Return (X, Y) of the center of cell containing provided text 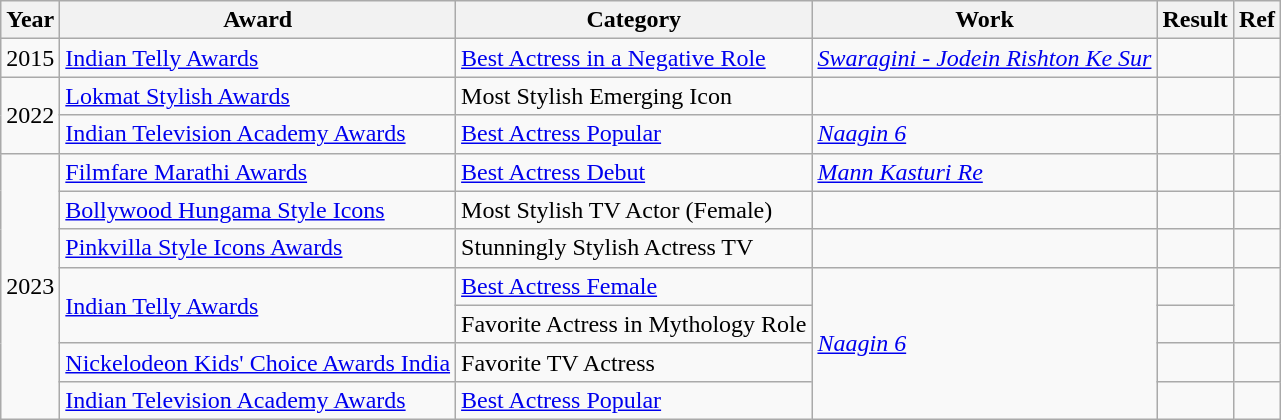
Favorite TV Actress (634, 362)
2015 (30, 58)
Most Stylish Emerging Icon (634, 96)
Pinkvilla Style Icons Awards (258, 248)
Result (1195, 20)
Work (984, 20)
Most Stylish TV Actor (Female) (634, 210)
Bollywood Hungama Style Icons (258, 210)
Best Actress Debut (634, 172)
2023 (30, 286)
Ref (1256, 20)
Favorite Actress in Mythology Role (634, 324)
Lokmat Stylish Awards (258, 96)
Mann Kasturi Re (984, 172)
Filmfare Marathi Awards (258, 172)
Swaragini - Jodein Rishton Ke Sur (984, 58)
Category (634, 20)
Stunningly Stylish Actress TV (634, 248)
Best Actress in a Negative Role (634, 58)
Best Actress Female (634, 286)
Year (30, 20)
Award (258, 20)
2022 (30, 115)
Nickelodeon Kids' Choice Awards India (258, 362)
